Locate the cell with the specified text and output its (x, y) center coordinate. 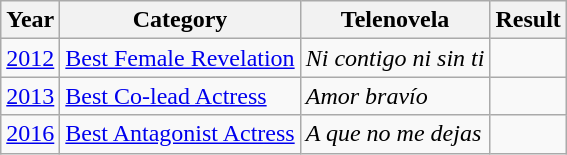
Category (180, 20)
Best Antagonist Actress (180, 134)
Best Co-lead Actress (180, 96)
Telenovela (395, 20)
A que no me dejas (395, 134)
2016 (30, 134)
Ni contigo ni sin ti (395, 58)
Year (30, 20)
Result (528, 20)
Amor bravío (395, 96)
2012 (30, 58)
2013 (30, 96)
Best Female Revelation (180, 58)
